Extract the (x, y) coordinate from the center of the cell holding the provided text.  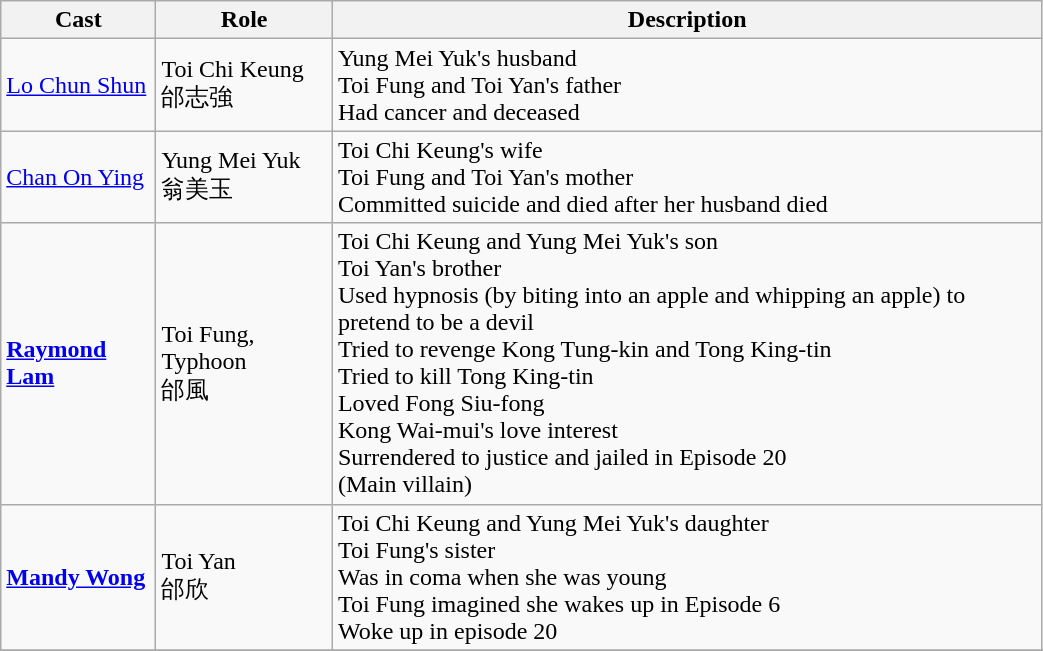
Toi Chi Keung's wifeToi Fung and Toi Yan's motherCommitted suicide and died after her husband died (687, 177)
Toi Yan邰欣 (244, 577)
Description (687, 20)
Toi Fung, Typhoon邰風 (244, 364)
Cast (78, 20)
Chan On Ying (78, 177)
Toi Chi Keung邰志強 (244, 85)
Role (244, 20)
Lo Chun Shun (78, 85)
Yung Mei Yuk's husbandToi Fung and Toi Yan's fatherHad cancer and deceased (687, 85)
Yung Mei Yuk翁美玉 (244, 177)
Mandy Wong (78, 577)
Raymond Lam (78, 364)
